Extract the [X, Y] coordinate from the center of the cell holding the provided text.  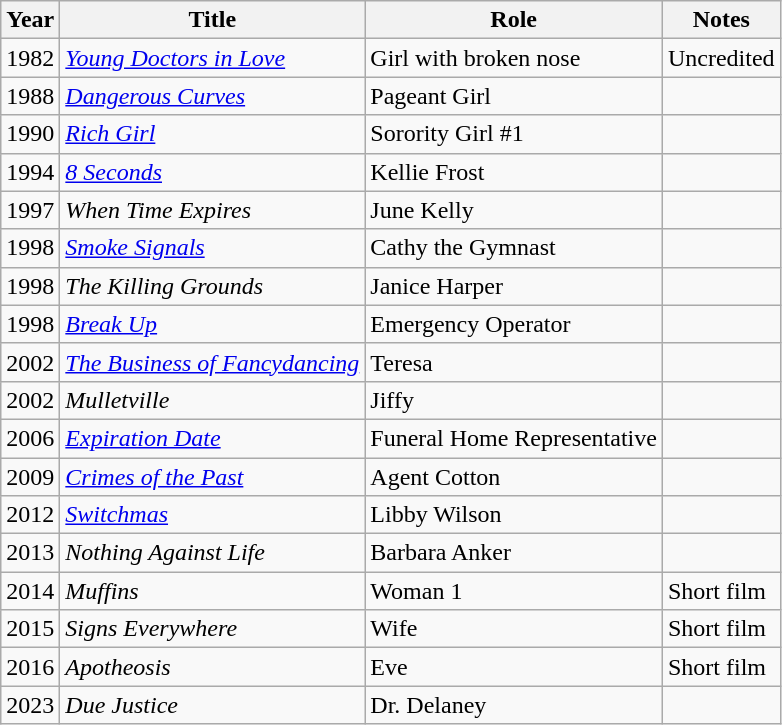
2013 [30, 553]
Young Doctors in Love [212, 58]
Libby Wilson [514, 515]
8 Seconds [212, 172]
Muffins [212, 591]
Funeral Home Representative [514, 438]
Signs Everywhere [212, 629]
1994 [30, 172]
2012 [30, 515]
Rich Girl [212, 134]
Sorority Girl #1 [514, 134]
2014 [30, 591]
Jiffy [514, 400]
Dr. Delaney [514, 705]
Uncredited [721, 58]
Janice Harper [514, 286]
Smoke Signals [212, 248]
Expiration Date [212, 438]
1997 [30, 210]
Break Up [212, 324]
Dangerous Curves [212, 96]
June Kelly [514, 210]
The Business of Fancydancing [212, 362]
Nothing Against Life [212, 553]
Switchmas [212, 515]
Title [212, 20]
When Time Expires [212, 210]
Woman 1 [514, 591]
The Killing Grounds [212, 286]
Kellie Frost [514, 172]
Teresa [514, 362]
Pageant Girl [514, 96]
1990 [30, 134]
Notes [721, 20]
Agent Cotton [514, 477]
Eve [514, 667]
Mulletville [212, 400]
Cathy the Gymnast [514, 248]
2006 [30, 438]
Girl with broken nose [514, 58]
2023 [30, 705]
Due Justice [212, 705]
2016 [30, 667]
Crimes of the Past [212, 477]
1982 [30, 58]
Role [514, 20]
Emergency Operator [514, 324]
2015 [30, 629]
1988 [30, 96]
Year [30, 20]
Wife [514, 629]
2009 [30, 477]
Apotheosis [212, 667]
Barbara Anker [514, 553]
